Pinpoint the cell where the given text exists, returning its [X, Y] midpoint coordinate. 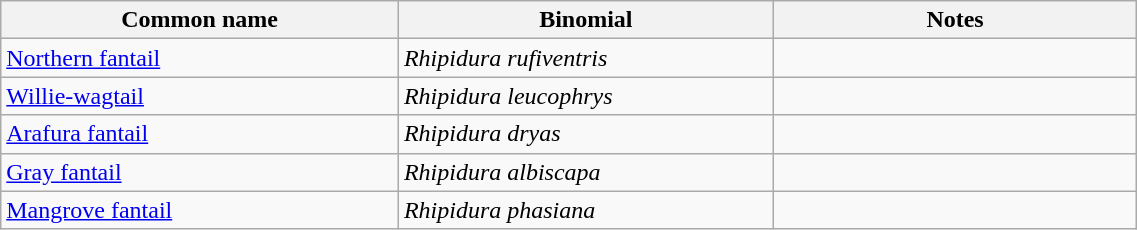
Notes [955, 20]
Arafura fantail [200, 134]
Gray fantail [200, 172]
Rhipidura leucophrys [586, 96]
Northern fantail [200, 58]
Common name [200, 20]
Rhipidura rufiventris [586, 58]
Willie-wagtail [200, 96]
Rhipidura albiscapa [586, 172]
Mangrove fantail [200, 210]
Rhipidura dryas [586, 134]
Binomial [586, 20]
Rhipidura phasiana [586, 210]
